Pinpoint the cell where the given text exists, returning its (X, Y) midpoint coordinate. 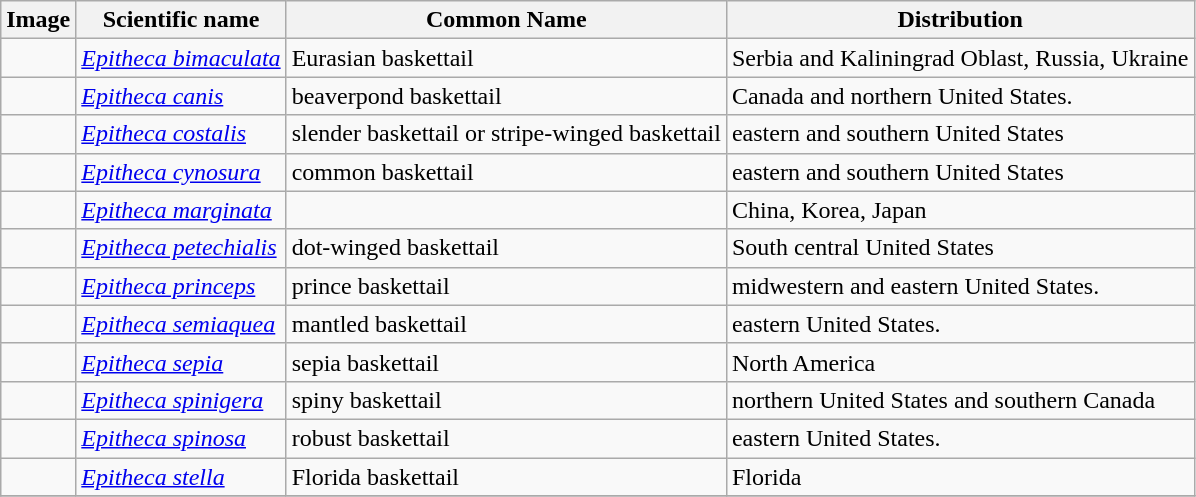
Canada and northern United States. (960, 96)
northern United States and southern Canada (960, 400)
Epitheca cynosura (181, 172)
Eurasian baskettail (506, 58)
midwestern and eastern United States. (960, 286)
common baskettail (506, 172)
Epitheca stella (181, 477)
dot-winged baskettail (506, 248)
Epitheca bimaculata (181, 58)
Distribution (960, 20)
Epitheca sepia (181, 362)
Epitheca canis (181, 96)
China, Korea, Japan (960, 210)
North America (960, 362)
Epitheca princeps (181, 286)
spiny baskettail (506, 400)
Epitheca spinosa (181, 438)
Scientific name (181, 20)
Epitheca costalis (181, 134)
slender baskettail or stripe-winged baskettail (506, 134)
Epitheca petechialis (181, 248)
Image (38, 20)
prince baskettail (506, 286)
mantled baskettail (506, 324)
beaverpond baskettail (506, 96)
South central United States (960, 248)
Florida baskettail (506, 477)
Common Name (506, 20)
Epitheca spinigera (181, 400)
Epitheca marginata (181, 210)
Florida (960, 477)
Serbia and Kaliningrad Oblast, Russia, Ukraine (960, 58)
sepia baskettail (506, 362)
Epitheca semiaquea (181, 324)
robust baskettail (506, 438)
